Search for the cell housing the specified text and yield its [X, Y] center coordinate. 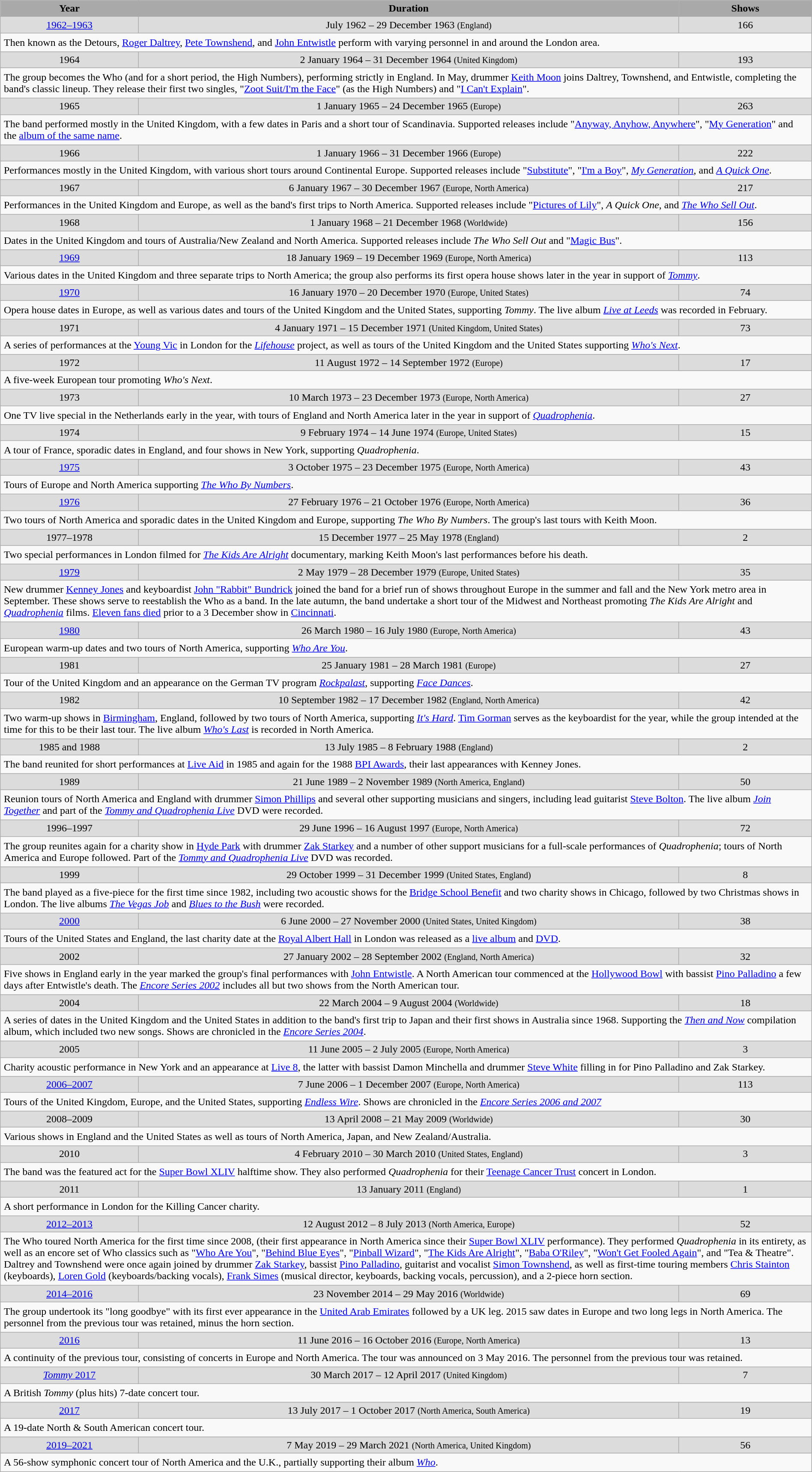
A British Tommy (plus hits) 7-date concert tour. [406, 1393]
16 January 1970 – 20 December 1970 (Europe, United States) [409, 293]
18 January 1969 – 19 December 1969 (Europe, North America) [409, 258]
2017 [69, 1410]
1968 [69, 223]
1996–1997 [69, 828]
Two special performances in London filmed for The Kids Are Alright documentary, marking Keith Moon's last performances before his death. [406, 555]
One TV live special in the Netherlands early in the year, with tours of England and North America later in the year in support of Quadrophenia. [406, 415]
42 [745, 700]
19 [745, 1410]
56 [745, 1445]
11 June 2005 – 2 July 2005 (Europe, North America) [409, 1049]
10 September 1982 – 17 December 1982 (England, North America) [409, 700]
1 [745, 1189]
1999 [69, 875]
38 [745, 921]
22 March 2004 – 9 August 2004 (Worldwide) [409, 1003]
13 January 2011 (England) [409, 1189]
74 [745, 293]
July 1962 – 29 December 1963 (England) [409, 25]
1989 [69, 782]
A tour of France, sporadic dates in England, and four shows in New York, supporting Quadrophenia. [406, 450]
2011 [69, 1189]
3 October 1975 – 23 December 1975 (Europe, North America) [409, 468]
2004 [69, 1003]
166 [745, 25]
1973 [69, 397]
1 January 1966 – 31 December 1966 (Europe) [409, 153]
2008–2009 [69, 1119]
2012–2013 [69, 1224]
13 July 2017 – 1 October 2017 (North America, South America) [409, 1410]
13 July 1985 – 8 February 1988 (England) [409, 747]
2 January 1964 – 31 December 1964 (United Kingdom) [409, 60]
Various shows in England and the United States as well as tours of North America, Japan, and New Zealand/Australia. [406, 1137]
17 [745, 363]
Tours of the United Kingdom, Europe, and the United States, supporting Endless Wire. Shows are chronicled in the Encore Series 2006 and 2007 [406, 1102]
1974 [69, 432]
13 [745, 1340]
1 January 1965 – 24 December 1965 (Europe) [409, 106]
7 June 2006 – 1 December 2007 (Europe, North America) [409, 1084]
1982 [69, 700]
4 February 2010 – 30 March 2010 (United States, England) [409, 1154]
12 August 2012 – 8 July 2013 (North America, Europe) [409, 1224]
263 [745, 106]
36 [745, 502]
2 May 1979 – 28 December 1979 (Europe, United States) [409, 572]
1979 [69, 572]
1969 [69, 258]
73 [745, 327]
Duration [409, 9]
30 [745, 1119]
35 [745, 572]
1976 [69, 502]
1981 [69, 665]
217 [745, 188]
10 March 1973 – 23 December 1973 (Europe, North America) [409, 397]
27 February 1976 – 21 October 1976 (Europe, North America) [409, 502]
A short performance in London for the Killing Cancer charity. [406, 1207]
15 [745, 432]
7 [745, 1375]
1966 [69, 153]
11 August 1972 – 14 September 1972 (Europe) [409, 363]
1977–1978 [69, 537]
6 June 2000 – 27 November 2000 (United States, United Kingdom) [409, 921]
29 October 1999 – 31 December 1999 (United States, England) [409, 875]
A five-week European tour promoting Who's Next. [406, 380]
2014–2016 [69, 1294]
1964 [69, 60]
6 January 1967 – 30 December 1967 (Europe, North America) [409, 188]
1 January 1968 – 21 December 1968 (Worldwide) [409, 223]
52 [745, 1224]
25 January 1981 – 28 March 1981 (Europe) [409, 665]
32 [745, 956]
1972 [69, 363]
A 56-show symphonic concert tour of North America and the U.K., partially supporting their album Who. [406, 1463]
Year [69, 9]
193 [745, 60]
1985 and 1988 [69, 747]
Then known as the Detours, Roger Daltrey, Pete Townshend, and John Entwistle perform with varying personnel in and around the London area. [406, 42]
156 [745, 223]
1970 [69, 293]
2010 [69, 1154]
69 [745, 1294]
29 June 1996 – 16 August 1997 (Europe, North America) [409, 828]
Shows [745, 9]
Tommy 2017 [69, 1375]
1980 [69, 630]
9 February 1974 – 14 June 1974 (Europe, United States) [409, 432]
Tour of the United Kingdom and an appearance on the German TV program Rockpalast, supporting Face Dances. [406, 683]
1962–1963 [69, 25]
Dates in the United Kingdom and tours of Australia/New Zealand and North America. Supported releases include The Who Sell Out and "Magic Bus". [406, 240]
1965 [69, 106]
The band reunited for short performances at Live Aid in 1985 and again for the 1988 BPI Awards, their last appearances with Kenney Jones. [406, 764]
30 March 2017 – 12 April 2017 (United Kingdom) [409, 1375]
50 [745, 782]
4 January 1971 – 15 December 1971 (United Kingdom, United States) [409, 327]
2006–2007 [69, 1084]
7 May 2019 – 29 March 2021 (North America, United Kingdom) [409, 1445]
23 November 2014 – 29 May 2016 (Worldwide) [409, 1294]
26 March 1980 – 16 July 1980 (Europe, North America) [409, 630]
13 April 2008 – 21 May 2009 (Worldwide) [409, 1119]
72 [745, 828]
2000 [69, 921]
1975 [69, 468]
2016 [69, 1340]
11 June 2016 – 16 October 2016 (Europe, North America) [409, 1340]
222 [745, 153]
27 January 2002 – 28 September 2002 (England, North America) [409, 956]
Tours of the United States and England, the last charity date at the Royal Albert Hall in London was released as a live album and DVD. [406, 939]
21 June 1989 – 2 November 1989 (North America, England) [409, 782]
15 December 1977 – 25 May 1978 (England) [409, 537]
1967 [69, 188]
8 [745, 875]
2005 [69, 1049]
18 [745, 1003]
2019–2021 [69, 1445]
1971 [69, 327]
2002 [69, 956]
A 19-date North & South American concert tour. [406, 1428]
European warm-up dates and two tours of North America, supporting Who Are You. [406, 648]
Tours of Europe and North America supporting The Who By Numbers. [406, 485]
